Output the [x, y] coordinate of the center of the cell containing the given text.  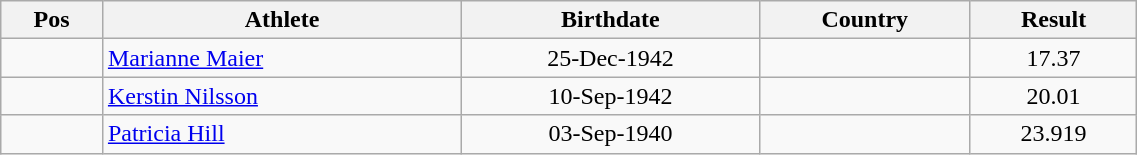
Birthdate [610, 20]
20.01 [1054, 96]
Patricia Hill [282, 134]
17.37 [1054, 58]
25-Dec-1942 [610, 58]
Country [864, 20]
Athlete [282, 20]
Result [1054, 20]
Pos [52, 20]
23.919 [1054, 134]
Marianne Maier [282, 58]
Kerstin Nilsson [282, 96]
03-Sep-1940 [610, 134]
10-Sep-1942 [610, 96]
